For the text-containing cell, return its midpoint in [x, y] coordinate format. 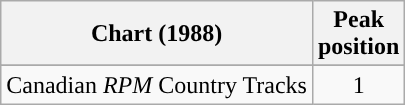
1 [358, 85]
Chart (1988) [157, 34]
Peakposition [358, 34]
Canadian RPM Country Tracks [157, 85]
